Return (X, Y) of the center of cell containing provided text 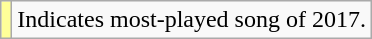
Indicates most-played song of 2017. (192, 20)
